Determine the [X, Y] coordinate at the center of the cell enclosing the given text.  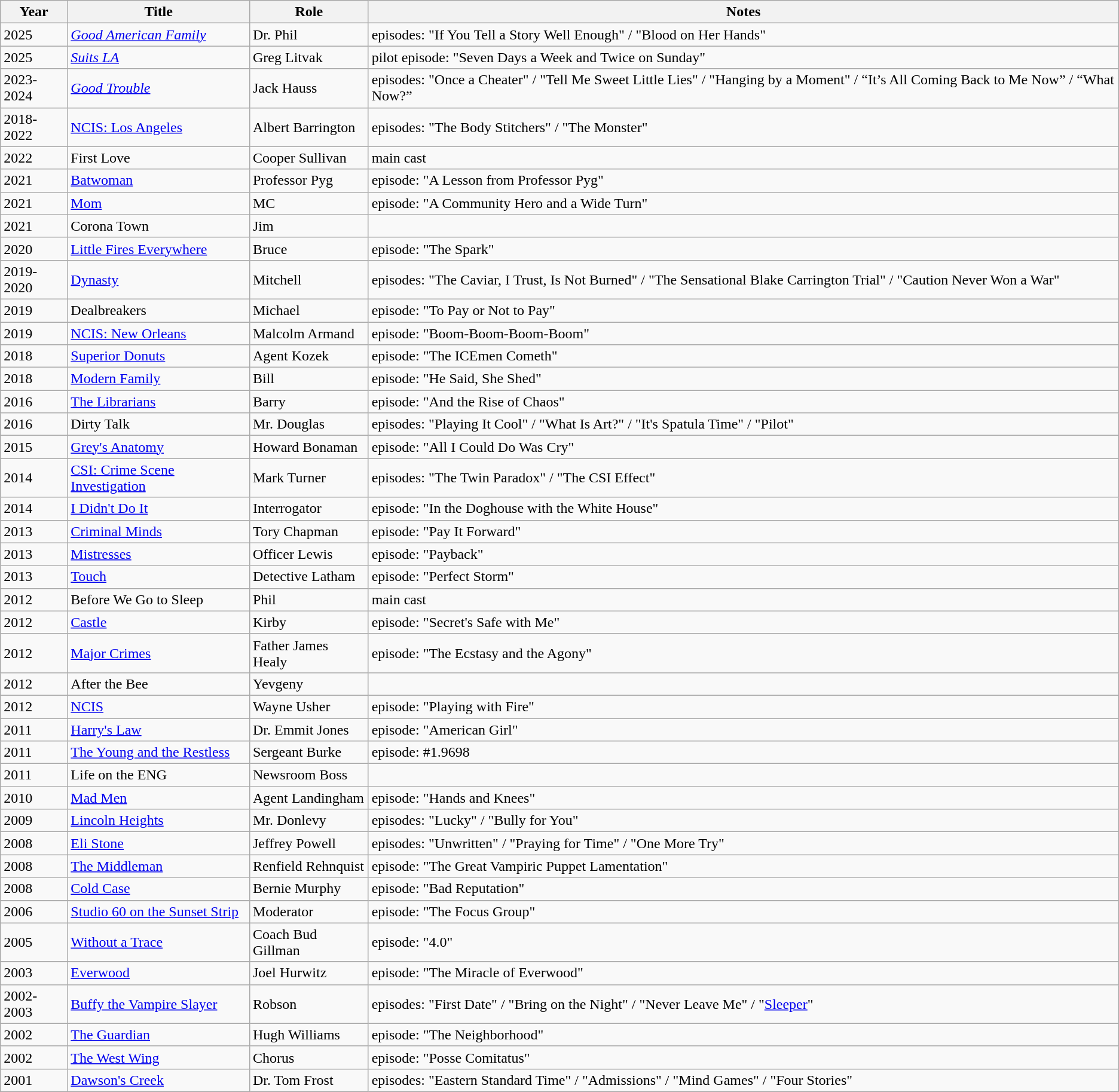
episode: "Playing with Fire" [744, 706]
NCIS [159, 706]
2005 [34, 942]
Wayne Usher [308, 706]
Bernie Murphy [308, 889]
episodes: "If You Tell a Story Well Enough" / "Blood on Her Hands" [744, 35]
Dr. Emmit Jones [308, 730]
Title [159, 12]
episodes: "Lucky" / "Bully for You" [744, 821]
First Love [159, 158]
Mitchell [308, 280]
episode: "The Great Vampiric Puppet Lamentation" [744, 866]
I Didn't Do It [159, 509]
episode: "He Said, She Shed" [744, 379]
episode: "To Pay or Not to Pay" [744, 310]
2001 [34, 1080]
2009 [34, 821]
Criminal Minds [159, 531]
The Young and the Restless [159, 753]
Bruce [308, 249]
2003 [34, 973]
episode: "A Community Hero and a Wide Turn" [744, 203]
episode: "Boom-Boom-Boom-Boom" [744, 333]
Modern Family [159, 379]
Studio 60 on the Sunset Strip [159, 911]
episode: "American Girl" [744, 730]
Suits LA [159, 57]
Professor Pyg [308, 181]
Year [34, 12]
Castle [159, 622]
episode: "Bad Reputation" [744, 889]
Dawson's Creek [159, 1080]
CSI: Crime Scene Investigation [159, 478]
episodes: "First Date" / "Bring on the Night" / "Never Leave Me" / "Sleeper" [744, 1004]
The West Wing [159, 1057]
Officer Lewis [308, 554]
pilot episode: "Seven Days a Week and Twice on Sunday" [744, 57]
Dealbreakers [159, 310]
Kirby [308, 622]
Mom [159, 203]
Detective Latham [308, 577]
Agent Landingham [308, 798]
Good American Family [159, 35]
Joel Hurwitz [308, 973]
episodes: "Once a Cheater" / "Tell Me Sweet Little Lies" / "Hanging by a Moment" / “It’s All Coming Back to Me Now” / “What Now?” [744, 88]
2020 [34, 249]
The Librarians [159, 402]
episode: "The Focus Group" [744, 911]
episode: "4.0" [744, 942]
Dr. Phil [308, 35]
2002-2003 [34, 1004]
Interrogator [308, 509]
episode: "The Miracle of Everwood" [744, 973]
2018-2022 [34, 127]
Role [308, 12]
episodes: "Playing It Cool" / "What Is Art?" / "It's Spatula Time" / "Pilot" [744, 424]
Phil [308, 599]
Dr. Tom Frost [308, 1080]
Without a Trace [159, 942]
Albert Barrington [308, 127]
NCIS: Los Angeles [159, 127]
Good Trouble [159, 88]
After the Bee [159, 684]
episode: "The ICEmen Cometh" [744, 356]
episodes: "The Twin Paradox" / "The CSI Effect" [744, 478]
Major Crimes [159, 653]
Dynasty [159, 280]
episodes: "The Caviar, I Trust, Is Not Burned" / "The Sensational Blake Carrington Trial" / "Caution Never Won a War" [744, 280]
Batwoman [159, 181]
Touch [159, 577]
The Guardian [159, 1035]
episode: "And the Rise of Chaos" [744, 402]
2023-2024 [34, 88]
Renfield Rehnquist [308, 866]
Coach Bud Gillman [308, 942]
2006 [34, 911]
Robson [308, 1004]
episodes: "Eastern Standard Time" / "Admissions" / "Mind Games" / "Four Stories" [744, 1080]
Buffy the Vampire Slayer [159, 1004]
Harry's Law [159, 730]
Hugh Williams [308, 1035]
episode: "Payback" [744, 554]
Corona Town [159, 226]
episode: "Secret's Safe with Me" [744, 622]
episode: "All I Could Do Was Cry" [744, 447]
Howard Bonaman [308, 447]
Little Fires Everywhere [159, 249]
Mr. Douglas [308, 424]
episode: #1.9698 [744, 753]
episode: "A Lesson from Professor Pyg" [744, 181]
Grey's Anatomy [159, 447]
Yevgeny [308, 684]
Mark Turner [308, 478]
2015 [34, 447]
Moderator [308, 911]
2010 [34, 798]
The Middleman [159, 866]
Everwood [159, 973]
episodes: "The Body Stitchers" / "The Monster" [744, 127]
episode: "In the Doghouse with the White House" [744, 509]
Dirty Talk [159, 424]
Mistresses [159, 554]
Mad Men [159, 798]
Eli Stone [159, 843]
episode: "Perfect Storm" [744, 577]
Cooper Sullivan [308, 158]
Jack Hauss [308, 88]
Father James Healy [308, 653]
Before We Go to Sleep [159, 599]
episodes: "Unwritten" / "Praying for Time" / "One More Try" [744, 843]
Sergeant Burke [308, 753]
Life on the ENG [159, 775]
Michael [308, 310]
Barry [308, 402]
Cold Case [159, 889]
episode: "Posse Comitatus" [744, 1057]
episode: "The Neighborhood" [744, 1035]
Mr. Donlevy [308, 821]
2022 [34, 158]
Agent Kozek [308, 356]
Lincoln Heights [159, 821]
Greg Litvak [308, 57]
NCIS: New Orleans [159, 333]
2019-2020 [34, 280]
episode: "The Ecstasy and the Agony" [744, 653]
episode: "The Spark" [744, 249]
Malcolm Armand [308, 333]
Chorus [308, 1057]
Bill [308, 379]
Superior Donuts [159, 356]
Tory Chapman [308, 531]
Jim [308, 226]
episode: "Pay It Forward" [744, 531]
MC [308, 203]
Jeffrey Powell [308, 843]
Notes [744, 12]
episode: "Hands and Knees" [744, 798]
Newsroom Boss [308, 775]
